Search for the cell housing the specified text and yield its (x, y) center coordinate. 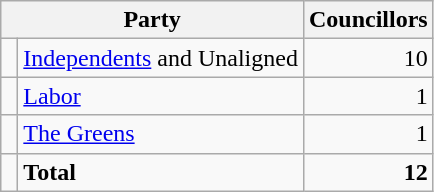
12 (368, 172)
10 (368, 58)
The Greens (161, 134)
Labor (161, 96)
Party (152, 20)
Independents and Unaligned (161, 58)
Total (161, 172)
Councillors (368, 20)
